Pinpoint the cell where the given text exists, returning its [X, Y] midpoint coordinate. 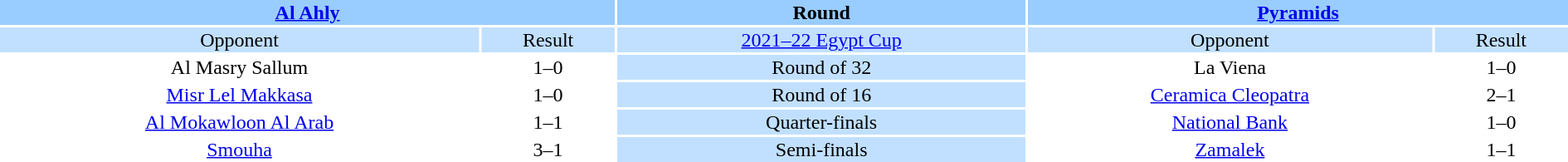
Pyramids [1298, 12]
Ceramica Cleopatra [1230, 95]
Semi-finals [821, 150]
3–1 [548, 150]
Round [821, 12]
Round of 32 [821, 67]
La Viena [1230, 67]
2021–22 Egypt Cup [821, 40]
2–1 [1502, 95]
Al Mokawloon Al Arab [239, 122]
Al Masry Sallum [239, 67]
Misr Lel Makkasa [239, 95]
Zamalek [1230, 150]
National Bank [1230, 122]
Smouha [239, 150]
Round of 16 [821, 95]
Quarter-finals [821, 122]
Al Ahly [307, 12]
